Identify which cell holds the provided text, then report its (x, y) central coordinate. 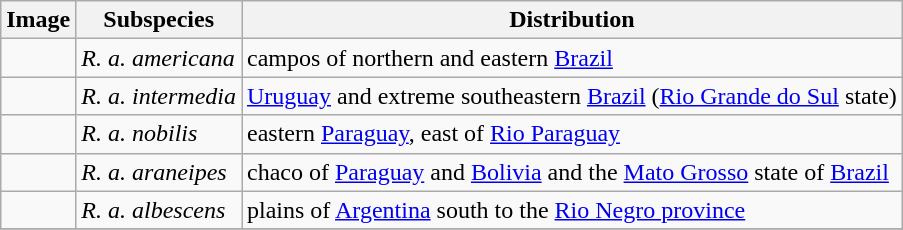
Distribution (572, 20)
campos of northern and eastern Brazil (572, 58)
chaco of Paraguay and Bolivia and the Mato Grosso state of Brazil (572, 172)
R. a. nobilis (159, 134)
R. a. americana (159, 58)
R. a. araneipes (159, 172)
plains of Argentina south to the Rio Negro province (572, 210)
Uruguay and extreme southeastern Brazil (Rio Grande do Sul state) (572, 96)
R. a. albescens (159, 210)
Subspecies (159, 20)
eastern Paraguay, east of Rio Paraguay (572, 134)
Image (38, 20)
R. a. intermedia (159, 96)
